Determine the [X, Y] coordinate at the center of the cell enclosing the given text.  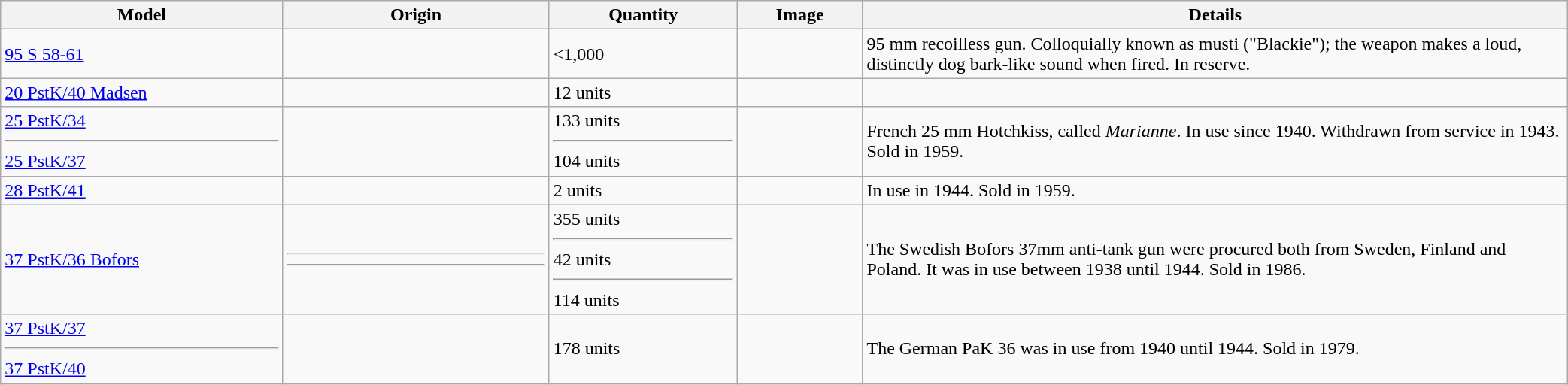
20 PstK/40 Madsen [141, 92]
2 units [643, 190]
37 PstK/3737 PstK/40 [141, 349]
<1,000 [643, 54]
12 units [643, 92]
Model [141, 15]
French 25 mm Hotchkiss, called Marianne. In use since 1940. Withdrawn from service in 1943. Sold in 1959. [1215, 141]
28 PstK/41 [141, 190]
In use in 1944. Sold in 1959. [1215, 190]
95 S 58-61 [141, 54]
Image [800, 15]
37 PstK/36 Bofors [141, 259]
The Swedish Bofors 37mm anti-tank gun were procured both from Sweden, Finland and Poland. It was in use between 1938 until 1944. Sold in 1986. [1215, 259]
25 PstK/3425 PstK/37 [141, 141]
Quantity [643, 15]
178 units [643, 349]
355 units42 units114 units [643, 259]
95 mm recoilless gun. Colloquially known as musti ("Blackie"); the weapon makes a loud, distinctly dog bark-like sound when fired. In reserve. [1215, 54]
Origin [416, 15]
Details [1215, 15]
The German PaK 36 was in use from 1940 until 1944. Sold in 1979. [1215, 349]
133 units104 units [643, 141]
